Extract the (X, Y) coordinate from the center of the cell holding the provided text.  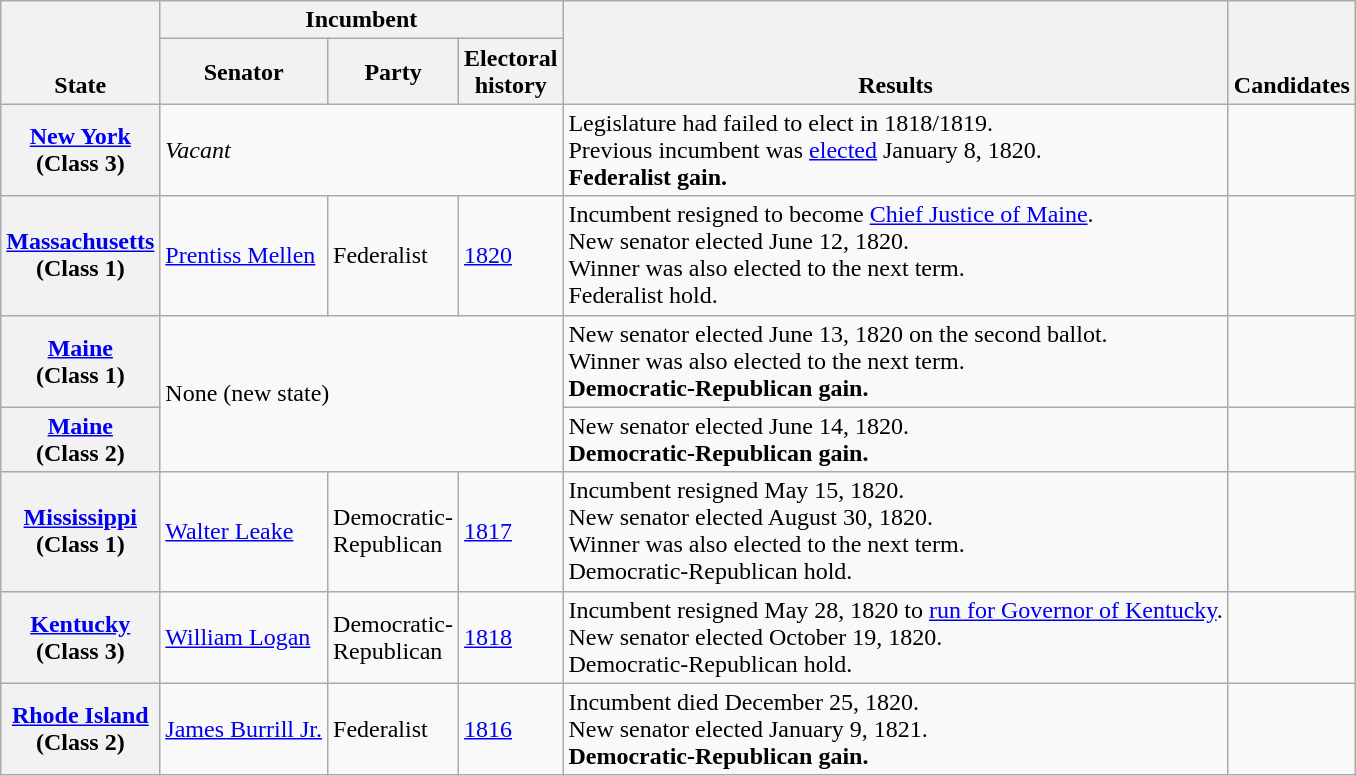
Electoralhistory (511, 72)
Legislature had failed to elect in 1818/1819.Previous incumbent was elected January 8, 1820.Federalist gain. (896, 150)
Incumbent died December 25, 1820.New senator elected January 9, 1821.Democratic-Republican gain. (896, 729)
Incumbent resigned to become Chief Justice of Maine.New senator elected June 12, 1820.Winner was also elected to the next term.Federalist hold. (896, 256)
New senator elected June 14, 1820.Democratic-Republican gain. (896, 440)
Party (394, 72)
Maine(Class 2) (80, 440)
Maine(Class 1) (80, 361)
1820 (511, 256)
New York(Class 3) (80, 150)
Senator (244, 72)
Walter Leake (244, 532)
Incumbent resigned May 15, 1820.New senator elected August 30, 1820.Winner was also elected to the next term.Democratic-Republican hold. (896, 532)
Results (896, 52)
Prentiss Mellen (244, 256)
Massachusetts(Class 1) (80, 256)
1818 (511, 637)
State (80, 52)
New senator elected June 13, 1820 on the second ballot.Winner was also elected to the next term.Democratic-Republican gain. (896, 361)
Incumbent (362, 20)
Vacant (362, 150)
James Burrill Jr. (244, 729)
Mississippi(Class 1) (80, 532)
1817 (511, 532)
Rhode Island(Class 2) (80, 729)
Kentucky(Class 3) (80, 637)
None (new state) (362, 394)
William Logan (244, 637)
1816 (511, 729)
Candidates (1292, 52)
Incumbent resigned May 28, 1820 to run for Governor of Kentucky.New senator elected October 19, 1820. Democratic-Republican hold. (896, 637)
